Return the [x, y] coordinate for the center point of the cell that contains the specified text.  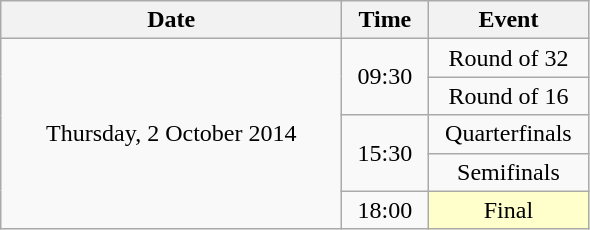
Date [172, 20]
Round of 16 [508, 96]
Event [508, 20]
18:00 [385, 210]
Time [385, 20]
Semifinals [508, 172]
Final [508, 210]
Round of 32 [508, 58]
15:30 [385, 153]
09:30 [385, 77]
Thursday, 2 October 2014 [172, 134]
Quarterfinals [508, 134]
